Search for the cell housing the specified text and yield its [x, y] center coordinate. 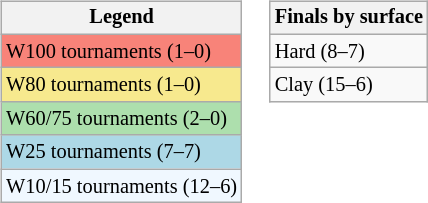
Legend [122, 18]
W25 tournaments (7–7) [122, 152]
W100 tournaments (1–0) [122, 51]
W80 tournaments (1–0) [122, 85]
Hard (8–7) [349, 51]
W10/15 tournaments (12–6) [122, 186]
W60/75 tournaments (2–0) [122, 119]
Clay (15–6) [349, 85]
Finals by surface [349, 18]
